Capture the cell that displays the provided text and extract its (x, y) central coordinate. 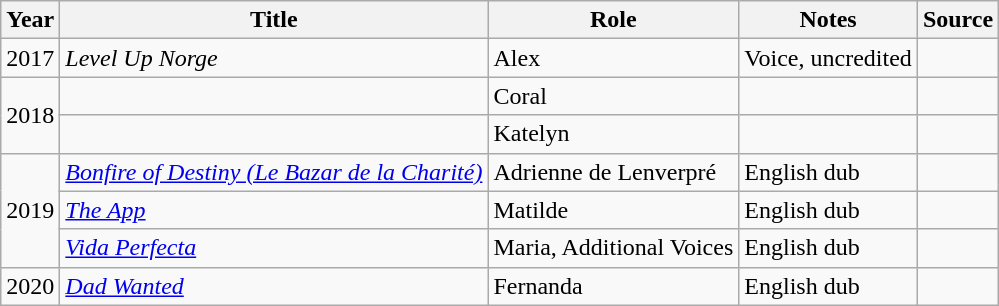
2019 (30, 210)
2018 (30, 115)
Alex (614, 58)
Fernanda (614, 286)
Voice, uncredited (828, 58)
Maria, Additional Voices (614, 248)
Katelyn (614, 134)
Title (274, 20)
Bonfire of Destiny (Le Bazar de la Charité) (274, 172)
2017 (30, 58)
Dad Wanted (274, 286)
The App (274, 210)
Matilde (614, 210)
2020 (30, 286)
Coral (614, 96)
Vida Perfecta (274, 248)
Role (614, 20)
Notes (828, 20)
Year (30, 20)
Level Up Norge (274, 58)
Adrienne de Lenverpré (614, 172)
Source (958, 20)
